Identify which cell holds the provided text, then report its (x, y) central coordinate. 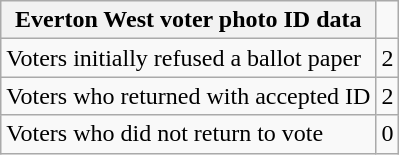
Everton West voter photo ID data (188, 20)
Voters who did not return to vote (188, 134)
Voters who returned with accepted ID (188, 96)
0 (388, 134)
Voters initially refused a ballot paper (188, 58)
